Pinpoint the cell where the given text exists, returning its [x, y] midpoint coordinate. 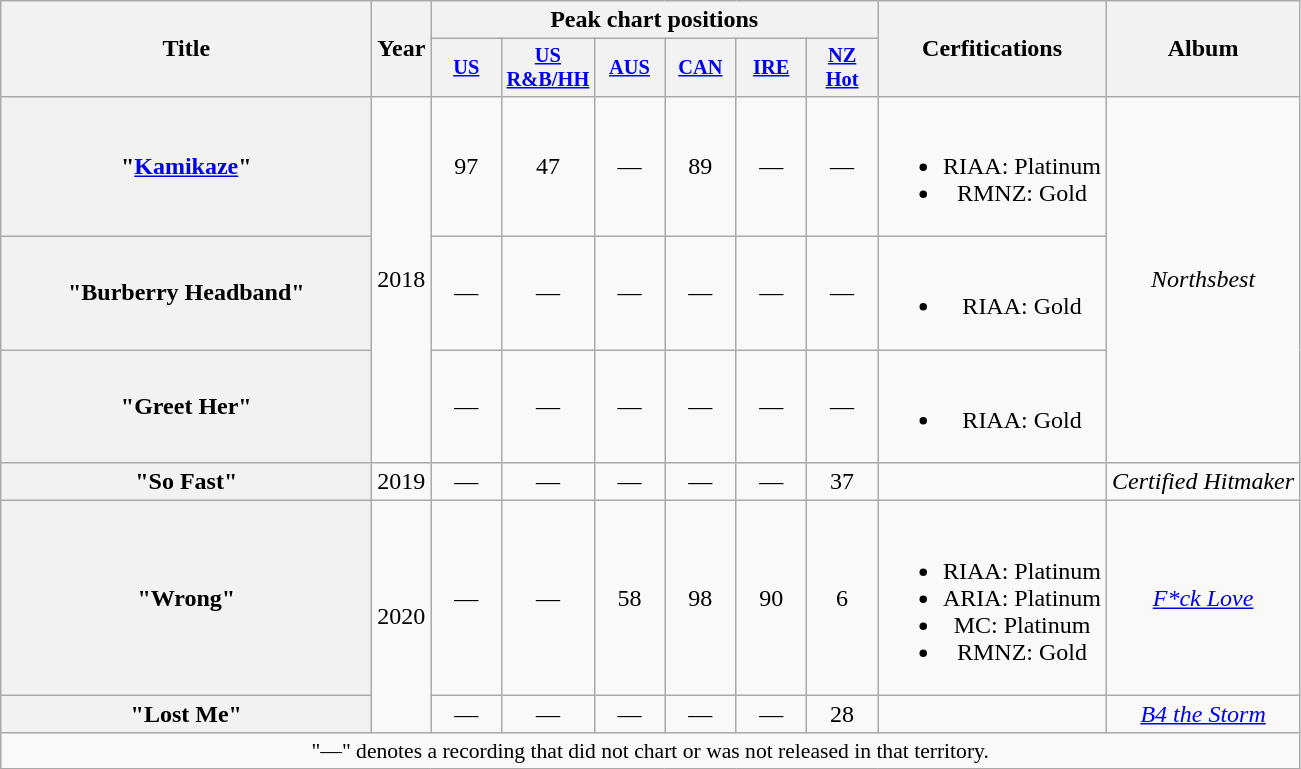
IRE [772, 68]
Certified Hitmaker [1204, 482]
47 [548, 166]
NZHot [842, 68]
AUS [630, 68]
6 [842, 598]
2020 [402, 617]
RIAA: PlatinumARIA: PlatinumMC: PlatinumRMNZ: Gold [992, 598]
Year [402, 49]
"Lost Me" [186, 714]
Northsbest [1204, 279]
37 [842, 482]
2018 [402, 279]
CAN [700, 68]
"So Fast" [186, 482]
"Kamikaze" [186, 166]
28 [842, 714]
"Greet Her" [186, 406]
Cerfitications [992, 49]
US [466, 68]
"—" denotes a recording that did not chart or was not released in that territory. [650, 751]
"Wrong" [186, 598]
"Burberry Headband" [186, 294]
Title [186, 49]
RIAA: PlatinumRMNZ: Gold [992, 166]
Peak chart positions [654, 20]
97 [466, 166]
58 [630, 598]
98 [700, 598]
Album [1204, 49]
90 [772, 598]
2019 [402, 482]
USR&B/HH [548, 68]
89 [700, 166]
B4 the Storm [1204, 714]
F*ck Love [1204, 598]
